For the text-containing cell, return its midpoint in (X, Y) coordinate format. 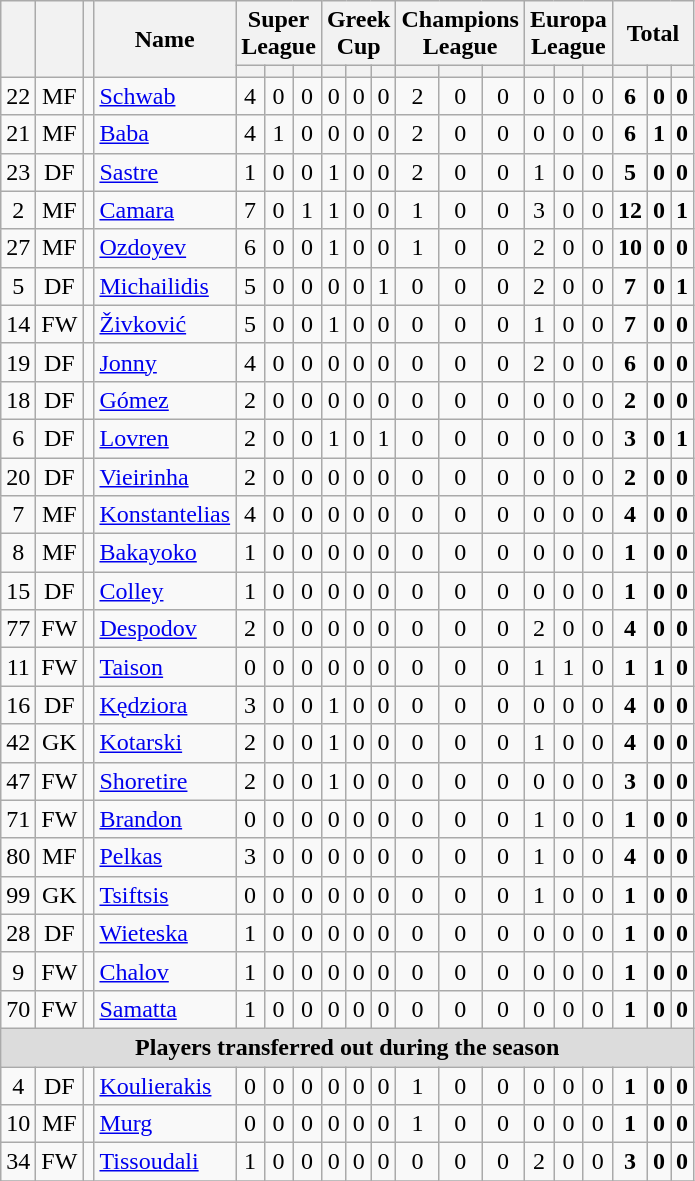
Murg (165, 1124)
8 (18, 553)
71 (18, 819)
Despodov (165, 629)
Brandon (165, 819)
Name (165, 39)
27 (18, 248)
Chalov (165, 971)
Vieirinha (165, 477)
Ozdoyev (165, 248)
99 (18, 895)
34 (18, 1162)
42 (18, 743)
Pelkas (165, 857)
Kędziora (165, 705)
80 (18, 857)
Jonny (165, 362)
Bakayoko (165, 553)
77 (18, 629)
GreekCup (358, 34)
Kotarski (165, 743)
Colley (165, 591)
9 (18, 971)
EuropaLeague (568, 34)
12 (630, 210)
21 (18, 134)
ChampionsLeague (460, 34)
14 (18, 324)
22 (18, 96)
15 (18, 591)
28 (18, 933)
SuperLeague (279, 34)
19 (18, 362)
Koulierakis (165, 1085)
18 (18, 400)
Michailidis (165, 286)
Tissoudali (165, 1162)
Živković (165, 324)
Camara (165, 210)
Lovren (165, 438)
20 (18, 477)
70 (18, 1009)
Players transferred out during the season (348, 1047)
11 (18, 667)
47 (18, 781)
Samatta (165, 1009)
Tsiftsis (165, 895)
23 (18, 172)
Shoretire (165, 781)
Total (652, 34)
16 (18, 705)
Konstantelias (165, 515)
Baba (165, 134)
Taison (165, 667)
Wieteska (165, 933)
Schwab (165, 96)
Sastre (165, 172)
Gómez (165, 400)
